Locate the cell with the specified text and output its (X, Y) center coordinate. 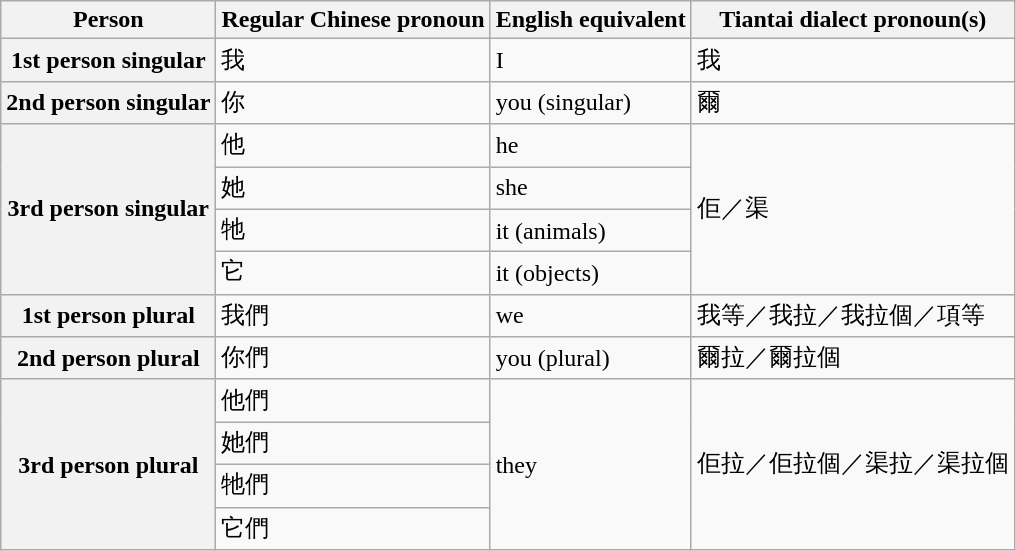
我們 (353, 316)
我等／我拉／我拉個／項等 (852, 316)
3rd person plural (108, 464)
we (590, 316)
佢拉／佢拉個／渠拉／渠拉個 (852, 464)
it (objects) (590, 274)
it (animals) (590, 230)
2nd person singular (108, 102)
Person (108, 20)
he (590, 146)
爾 (852, 102)
English equivalent (590, 20)
you (singular) (590, 102)
I (590, 60)
它 (353, 274)
佢／渠 (852, 209)
你 (353, 102)
she (590, 188)
2nd person plural (108, 358)
她們 (353, 444)
他 (353, 146)
爾拉／爾拉個 (852, 358)
1st person plural (108, 316)
1st person singular (108, 60)
牠 (353, 230)
你們 (353, 358)
Regular Chinese pronoun (353, 20)
牠們 (353, 486)
Tiantai dialect pronoun(s) (852, 20)
它們 (353, 528)
3rd person singular (108, 209)
他們 (353, 400)
她 (353, 188)
they (590, 464)
you (plural) (590, 358)
